Find where the given text appears and provide that cell's center as (X, Y) coordinate. 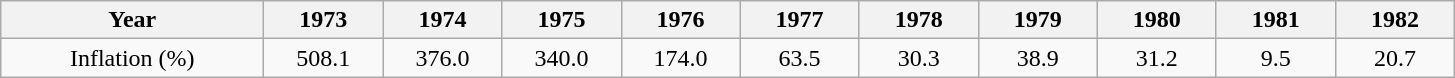
1978 (918, 20)
1979 (1038, 20)
38.9 (1038, 58)
340.0 (562, 58)
30.3 (918, 58)
1973 (324, 20)
1977 (800, 20)
376.0 (442, 58)
63.5 (800, 58)
1975 (562, 20)
1982 (1394, 20)
1976 (680, 20)
31.2 (1156, 58)
Inflation (%) (132, 58)
1980 (1156, 20)
Year (132, 20)
1974 (442, 20)
1981 (1276, 20)
20.7 (1394, 58)
508.1 (324, 58)
9.5 (1276, 58)
174.0 (680, 58)
